Provide the (X, Y) coordinate of the cell's center where the given text is located.  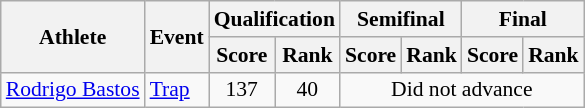
Trap (177, 90)
Semifinal (401, 19)
Final (523, 19)
Rodrigo Bastos (73, 90)
Athlete (73, 36)
40 (308, 90)
Event (177, 36)
137 (242, 90)
Did not advance (462, 90)
Qualification (274, 19)
